From the cell containing the given text, extract its center point as [x, y] coordinate. 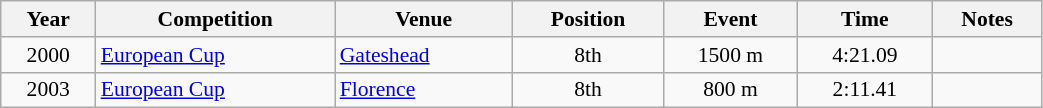
2003 [48, 90]
2000 [48, 55]
Notes [987, 19]
Competition [216, 19]
800 m [730, 90]
2:11.41 [865, 90]
Venue [424, 19]
Time [865, 19]
4:21.09 [865, 55]
Florence [424, 90]
Gateshead [424, 55]
Event [730, 19]
1500 m [730, 55]
Position [588, 19]
Year [48, 19]
